Search for the cell housing the specified text and yield its (x, y) center coordinate. 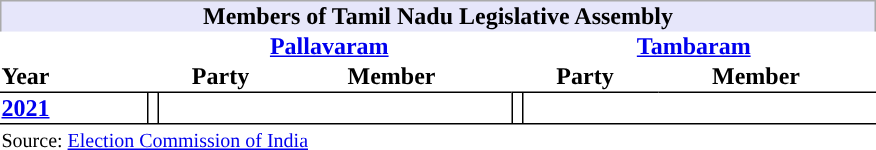
Pallavaram (329, 47)
2021 (74, 108)
Year (74, 63)
Tambaram (694, 47)
Members of Tamil Nadu Legislative Assembly (438, 16)
